Pinpoint the cell where the given text exists, returning its [x, y] midpoint coordinate. 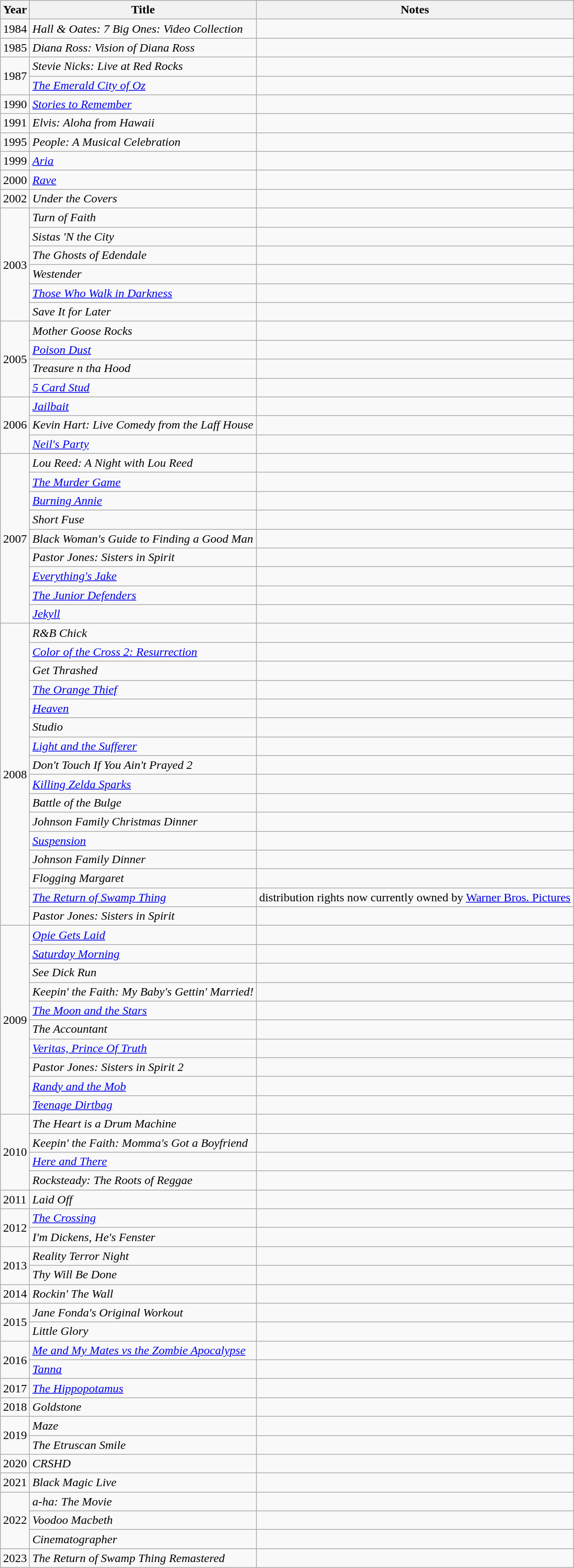
Don't Touch If You Ain't Prayed 2 [143, 765]
2012 [15, 1228]
1995 [15, 142]
Jekyll [143, 614]
I'm Dickens, He's Fenster [143, 1237]
Heaven [143, 708]
The Accountant [143, 1029]
The Junior Defenders [143, 595]
Suspension [143, 841]
Save It for Later [143, 312]
Black Woman's Guide to Finding a Good Man [143, 538]
Aria [143, 161]
Treasure n tha Hood [143, 369]
1999 [15, 161]
Rockin' The Wall [143, 1294]
Stories to Remember [143, 104]
Teenage Dirtbag [143, 1105]
Rave [143, 180]
1985 [15, 48]
R&B Chick [143, 633]
2008 [15, 775]
Cinematographer [143, 1539]
Elvis: Aloha from Hawaii [143, 123]
Maze [143, 1426]
2018 [15, 1407]
2020 [15, 1464]
The Emerald City of Oz [143, 85]
Voodoo Macbeth [143, 1520]
The Hippopotamus [143, 1388]
Pastor Jones: Sisters in Spirit 2 [143, 1067]
2016 [15, 1360]
2014 [15, 1294]
1991 [15, 123]
Randy and the Mob [143, 1086]
The Orange Thief [143, 690]
2005 [15, 359]
Here and There [143, 1162]
Me and My Mates vs the Zombie Apocalypse [143, 1350]
Short Fuse [143, 519]
Neil's Party [143, 444]
The Murder Game [143, 482]
1987 [15, 76]
Get Thrashed [143, 671]
2013 [15, 1265]
The Return of Swamp Thing [143, 897]
The Heart is a Drum Machine [143, 1124]
Mother Goose Rocks [143, 331]
2021 [15, 1483]
2002 [15, 198]
People: A Musical Celebration [143, 142]
The Etruscan Smile [143, 1445]
Tanna [143, 1369]
Everything's Jake [143, 576]
Studio [143, 727]
Turn of Faith [143, 217]
Battle of the Bulge [143, 803]
Those Who Walk in Darkness [143, 293]
Diana Ross: Vision of Diana Ross [143, 48]
2007 [15, 539]
Westender [143, 274]
2011 [15, 1199]
Johnson Family Dinner [143, 860]
distribution rights now currently owned by Warner Bros. Pictures [415, 897]
Poison Dust [143, 350]
Sistas 'N the City [143, 237]
2000 [15, 180]
See Dick Run [143, 973]
Under the Covers [143, 198]
Stevie Nicks: Live at Red Rocks [143, 66]
2009 [15, 1020]
1990 [15, 104]
Thy Will Be Done [143, 1275]
Color of the Cross 2: Resurrection [143, 652]
Keepin' the Faith: My Baby's Gettin' Married! [143, 992]
CRSHD [143, 1464]
Burning Annie [143, 501]
2006 [15, 425]
Year [15, 10]
Reality Terror Night [143, 1256]
Little Glory [143, 1331]
Flogging Margaret [143, 878]
The Crossing [143, 1218]
2010 [15, 1152]
2023 [15, 1558]
Jane Fonda's Original Workout [143, 1313]
Jailbait [143, 406]
Johnson Family Christmas Dinner [143, 821]
The Moon and the Stars [143, 1010]
2022 [15, 1520]
2015 [15, 1322]
Killing Zelda Sparks [143, 784]
The Return of Swamp Thing Remastered [143, 1558]
Rocksteady: The Roots of Reggae [143, 1181]
Keepin' the Faith: Momma's Got a Boyfriend [143, 1142]
Lou Reed: A Night with Lou Reed [143, 463]
5 Card Stud [143, 387]
Black Magic Live [143, 1483]
a-ha: The Movie [143, 1502]
Saturday Morning [143, 954]
2003 [15, 264]
Title [143, 10]
Light and the Sufferer [143, 746]
2019 [15, 1435]
Notes [415, 10]
The Ghosts of Edendale [143, 255]
Veritas, Prince Of Truth [143, 1048]
Hall & Oates: 7 Big Ones: Video Collection [143, 29]
1984 [15, 29]
Goldstone [143, 1407]
Kevin Hart: Live Comedy from the Laff House [143, 425]
Opie Gets Laid [143, 935]
2017 [15, 1388]
Laid Off [143, 1199]
